Search for the cell housing the specified text and yield its [x, y] center coordinate. 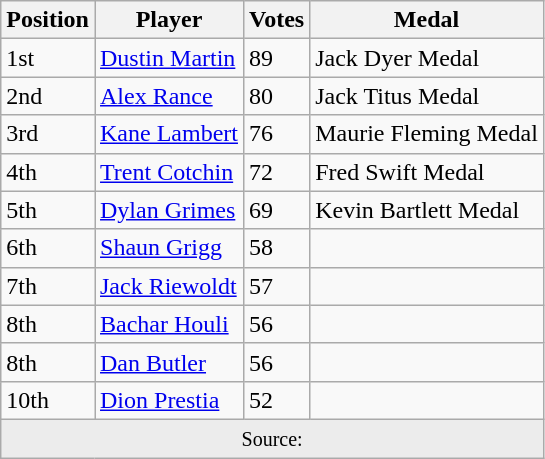
57 [276, 286]
5th [48, 210]
Jack Dyer Medal [427, 58]
6th [48, 248]
10th [48, 400]
Dustin Martin [168, 58]
52 [276, 400]
Kane Lambert [168, 134]
Player [168, 20]
Bachar Houli [168, 324]
Votes [276, 20]
Kevin Bartlett Medal [427, 210]
Medal [427, 20]
89 [276, 58]
3rd [48, 134]
Dan Butler [168, 362]
58 [276, 248]
80 [276, 96]
Position [48, 20]
Dion Prestia [168, 400]
76 [276, 134]
4th [48, 172]
Trent Cotchin [168, 172]
Dylan Grimes [168, 210]
Jack Titus Medal [427, 96]
2nd [48, 96]
1st [48, 58]
69 [276, 210]
Jack Riewoldt [168, 286]
Fred Swift Medal [427, 172]
Shaun Grigg [168, 248]
7th [48, 286]
72 [276, 172]
Alex Rance [168, 96]
Maurie Fleming Medal [427, 134]
Source: [272, 438]
